Output the (X, Y) coordinate of the center of the cell containing the given text.  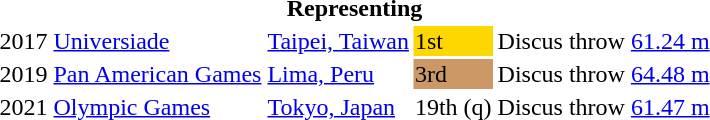
Taipei, Taiwan (338, 41)
Pan American Games (158, 74)
3rd (453, 74)
1st (453, 41)
Universiade (158, 41)
Lima, Peru (338, 74)
